From the cell containing the given text, extract its center point as [x, y] coordinate. 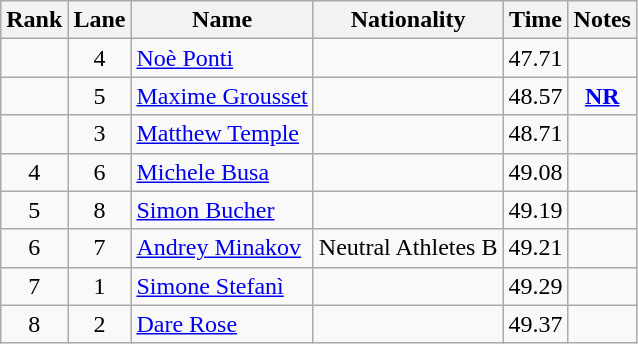
Matthew Temple [222, 134]
Nationality [408, 20]
2 [100, 324]
Notes [602, 20]
48.57 [536, 96]
Name [222, 20]
Simone Stefanì [222, 286]
49.37 [536, 324]
Rank [34, 20]
Andrey Minakov [222, 248]
1 [100, 286]
Simon Bucher [222, 210]
Lane [100, 20]
49.21 [536, 248]
Neutral Athletes B [408, 248]
48.71 [536, 134]
49.19 [536, 210]
49.08 [536, 172]
Michele Busa [222, 172]
49.29 [536, 286]
Time [536, 20]
Dare Rose [222, 324]
3 [100, 134]
47.71 [536, 58]
NR [602, 96]
Noè Ponti [222, 58]
Maxime Grousset [222, 96]
